Search for the cell housing the specified text and yield its [X, Y] center coordinate. 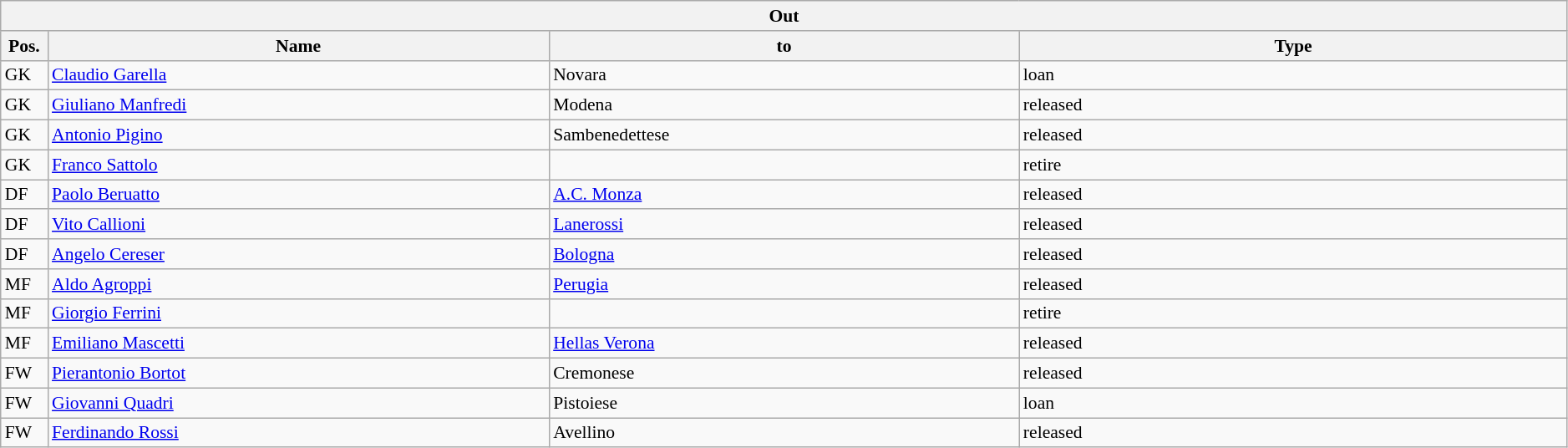
Type [1293, 46]
Franco Sattolo [298, 165]
Angelo Cereser [298, 254]
Name [298, 46]
Bologna [784, 254]
Pierantonio Bortot [298, 374]
Avellino [784, 433]
Sambenedettese [784, 135]
Pos. [24, 46]
Giuliano Manfredi [298, 105]
Emiliano Mascetti [298, 344]
Antonio Pigino [298, 135]
A.C. Monza [784, 195]
Claudio Garella [298, 75]
Novara [784, 75]
Perugia [784, 284]
Ferdinando Rossi [298, 433]
Aldo Agroppi [298, 284]
Giovanni Quadri [298, 403]
Cremonese [784, 374]
Modena [784, 105]
Out [784, 16]
Lanerossi [784, 225]
Vito Callioni [298, 225]
Giorgio Ferrini [298, 313]
to [784, 46]
Paolo Beruatto [298, 195]
Pistoiese [784, 403]
Hellas Verona [784, 344]
